Scan for the cell matching the given text and deliver its [x, y] coordinate at center. 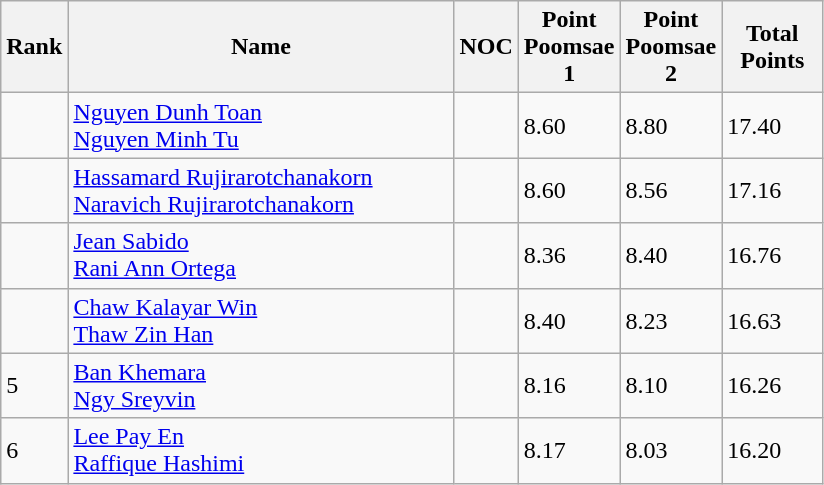
6 [34, 450]
NOC [486, 47]
8.36 [569, 256]
16.63 [772, 320]
16.76 [772, 256]
16.26 [772, 386]
Rank [34, 47]
17.16 [772, 190]
16.20 [772, 450]
8.56 [671, 190]
8.03 [671, 450]
Point Poomsae 2 [671, 47]
8.16 [569, 386]
Point Poomsae 1 [569, 47]
Hassamard Rujirarotchanakorn Naravich Rujirarotchanakorn [261, 190]
8.80 [671, 126]
Total Points [772, 47]
5 [34, 386]
17.40 [772, 126]
8.10 [671, 386]
8.23 [671, 320]
Lee Pay En Raffique Hashimi [261, 450]
Jean Sabido Rani Ann Ortega [261, 256]
Chaw Kalayar Win Thaw Zin Han [261, 320]
8.17 [569, 450]
Ban Khemara Ngy Sreyvin [261, 386]
Nguyen Dunh Toan Nguyen Minh Tu [261, 126]
Name [261, 47]
